Locate the cell with the specified text and output its [x, y] center coordinate. 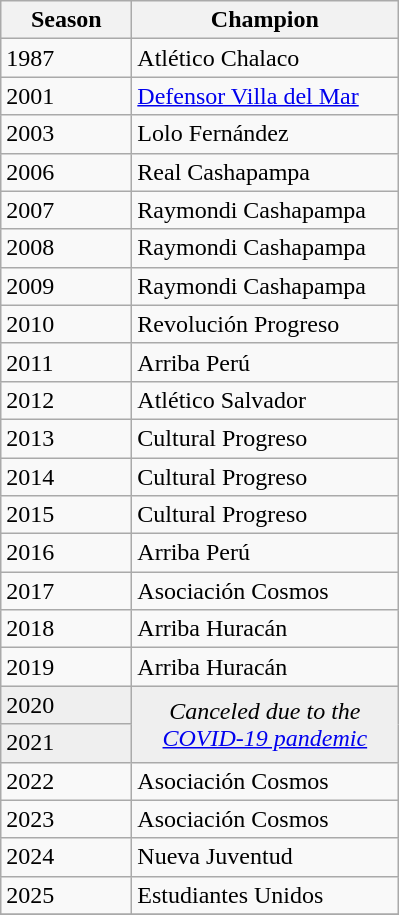
Lolo Fernández [265, 134]
1987 [66, 58]
2019 [66, 667]
2006 [66, 172]
2021 [66, 743]
2018 [66, 629]
2001 [66, 96]
2023 [66, 819]
Revolución Progreso [265, 324]
2014 [66, 477]
2024 [66, 857]
Season [66, 20]
Atlético Salvador [265, 400]
Real Cashapampa [265, 172]
2022 [66, 781]
2020 [66, 705]
2015 [66, 515]
Atlético Chalaco [265, 58]
2007 [66, 210]
Nueva Juventud [265, 857]
2025 [66, 895]
2003 [66, 134]
2011 [66, 362]
2012 [66, 400]
2013 [66, 438]
2016 [66, 553]
Estudiantes Unidos [265, 895]
2017 [66, 591]
Canceled due to the COVID-19 pandemic [265, 724]
Defensor Villa del Mar [265, 96]
2009 [66, 286]
2010 [66, 324]
Champion [265, 20]
2008 [66, 248]
